Extract the (X, Y) coordinate from the center of the cell holding the provided text.  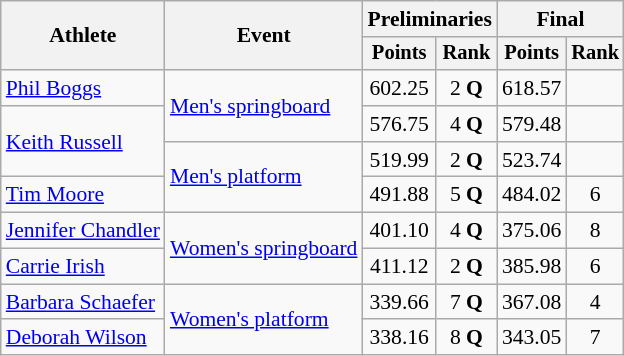
Athlete (83, 36)
385.98 (532, 267)
Deborah Wilson (83, 338)
8 (595, 231)
618.57 (532, 88)
Women's springboard (264, 248)
Men's springboard (264, 106)
Carrie Irish (83, 267)
5 Q (466, 195)
Tim Moore (83, 195)
339.66 (399, 302)
Women's platform (264, 320)
Phil Boggs (83, 88)
491.88 (399, 195)
519.99 (399, 160)
602.25 (399, 88)
523.74 (532, 160)
375.06 (532, 231)
338.16 (399, 338)
576.75 (399, 124)
8 Q (466, 338)
411.12 (399, 267)
Preliminaries (429, 19)
Final (560, 19)
Jennifer Chandler (83, 231)
367.08 (532, 302)
Event (264, 36)
343.05 (532, 338)
579.48 (532, 124)
484.02 (532, 195)
Barbara Schaefer (83, 302)
7 (595, 338)
Keith Russell (83, 142)
7 Q (466, 302)
401.10 (399, 231)
4 (595, 302)
Men's platform (264, 178)
